Determine the (x, y) coordinate at the center of the cell enclosing the given text.  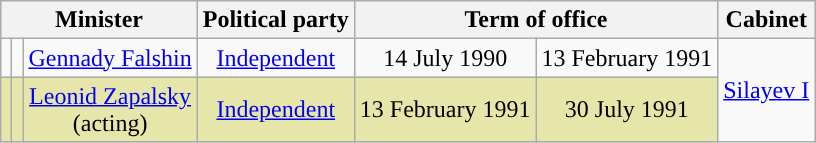
Political party (276, 20)
Minister (99, 20)
14 July 1990 (445, 58)
30 July 1991 (627, 110)
Term of office (536, 20)
Gennady Falshin (110, 58)
Leonid Zapalsky(acting) (110, 110)
Cabinet (766, 20)
Silayev I (766, 90)
